Return [X, Y] of the center of cell containing provided text 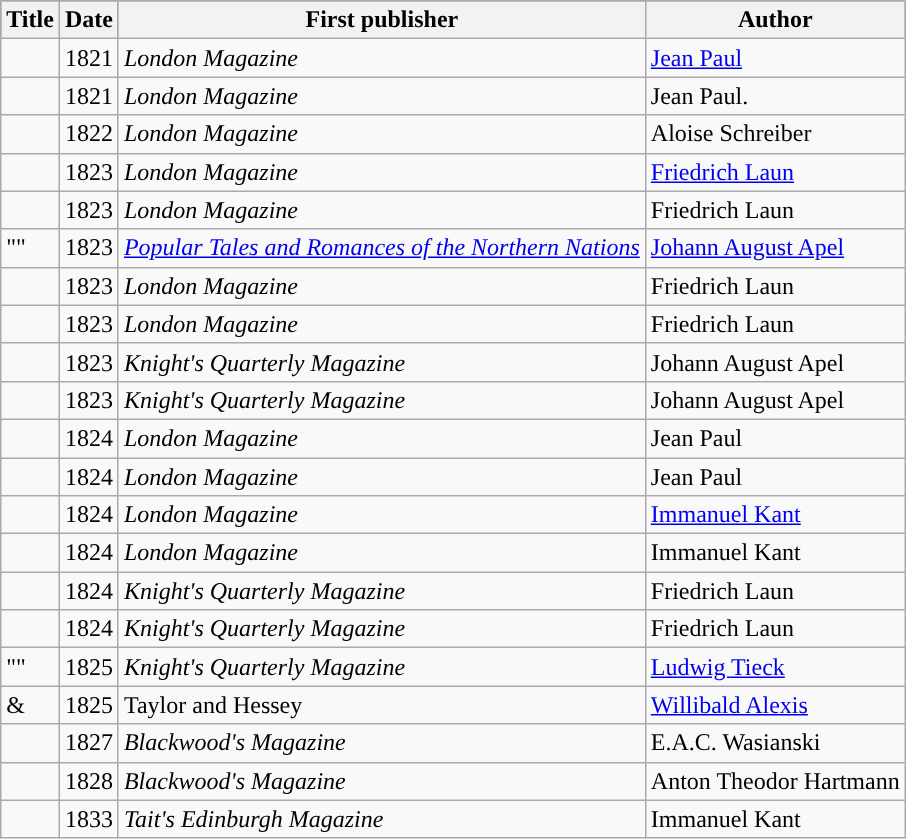
Jean Paul. [775, 96]
Willibald Alexis [775, 705]
& [30, 705]
1828 [88, 781]
1822 [88, 134]
E.A.C. Wasianski [775, 743]
Popular Tales and Romances of the Northern Nations [382, 248]
Aloise Schreiber [775, 134]
First publisher [382, 20]
Title [30, 20]
1833 [88, 819]
Date [88, 20]
Anton Theodor Hartmann [775, 781]
Tait's Edinburgh Magazine [382, 819]
Taylor and Hessey [382, 705]
Ludwig Tieck [775, 667]
1827 [88, 743]
Author [775, 20]
